Determine the (X, Y) coordinate at the center of the cell enclosing the given text.  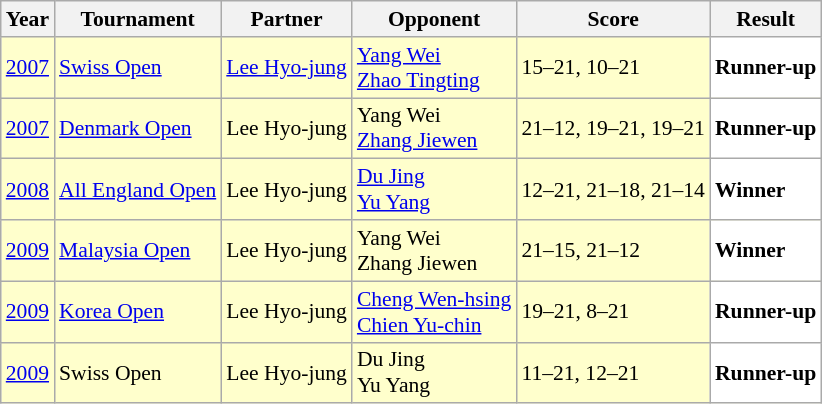
All England Open (138, 190)
15–21, 10–21 (613, 68)
12–21, 21–18, 21–14 (613, 190)
Result (766, 19)
21–15, 21–12 (613, 250)
Partner (286, 19)
Malaysia Open (138, 250)
19–21, 8–21 (613, 312)
Yang Wei Zhao Tingting (434, 68)
Korea Open (138, 312)
Year (28, 19)
11–21, 12–21 (613, 372)
Denmark Open (138, 128)
Score (613, 19)
2008 (28, 190)
Cheng Wen-hsing Chien Yu-chin (434, 312)
Opponent (434, 19)
Tournament (138, 19)
21–12, 19–21, 19–21 (613, 128)
